Locate the cell with the specified text and output its (X, Y) center coordinate. 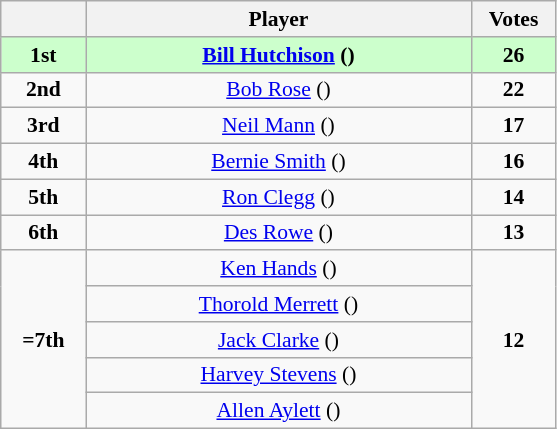
Harvey Stevens () (278, 375)
Votes (514, 19)
=7th (44, 340)
16 (514, 162)
5th (44, 197)
4th (44, 162)
Bob Rose () (278, 90)
Ken Hands () (278, 269)
Player (278, 19)
3rd (44, 126)
Thorold Merrett () (278, 304)
14 (514, 197)
2nd (44, 90)
Allen Aylett () (278, 411)
6th (44, 233)
Bernie Smith () (278, 162)
22 (514, 90)
Ron Clegg () (278, 197)
Bill Hutchison () (278, 55)
26 (514, 55)
Des Rowe () (278, 233)
Jack Clarke () (278, 340)
12 (514, 340)
Neil Mann () (278, 126)
17 (514, 126)
1st (44, 55)
13 (514, 233)
